Detect which cell encompasses the target text, then output its [X, Y] center coordinate. 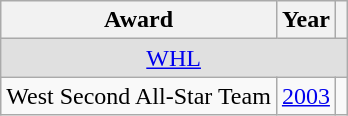
2003 [306, 96]
West Second All-Star Team [139, 96]
WHL [174, 58]
Award [139, 20]
Year [306, 20]
